From the cell containing the given text, extract its center point as [X, Y] coordinate. 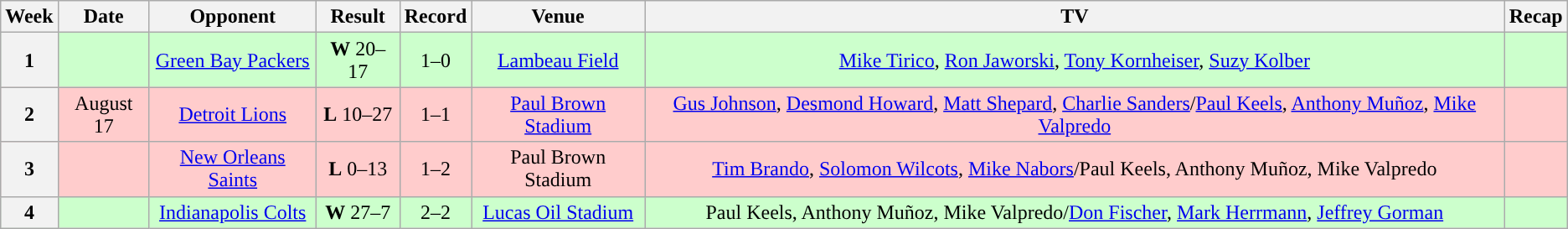
Lucas Oil Stadium [558, 212]
4 [29, 212]
Venue [558, 17]
1–0 [436, 60]
New Orleans Saints [233, 169]
2–2 [436, 212]
Date [104, 17]
Gus Johnson, Desmond Howard, Matt Shepard, Charlie Sanders/Paul Keels, Anthony Muñoz, Mike Valpredo [1075, 114]
Detroit Lions [233, 114]
1–2 [436, 169]
Record [436, 17]
Indianapolis Colts [233, 212]
Paul Keels, Anthony Muñoz, Mike Valpredo/Don Fischer, Mark Herrmann, Jeffrey Gorman [1075, 212]
W 27–7 [358, 212]
TV [1075, 17]
Opponent [233, 17]
Lambeau Field [558, 60]
Result [358, 17]
Recap [1536, 17]
L 0–13 [358, 169]
Green Bay Packers [233, 60]
1 [29, 60]
Mike Tirico, Ron Jaworski, Tony Kornheiser, Suzy Kolber [1075, 60]
L 10–27 [358, 114]
Week [29, 17]
Tim Brando, Solomon Wilcots, Mike Nabors/Paul Keels, Anthony Muñoz, Mike Valpredo [1075, 169]
1–1 [436, 114]
3 [29, 169]
W 20–17 [358, 60]
August 17 [104, 114]
2 [29, 114]
